Provide the (X, Y) coordinate of the cell's center where the given text is located.  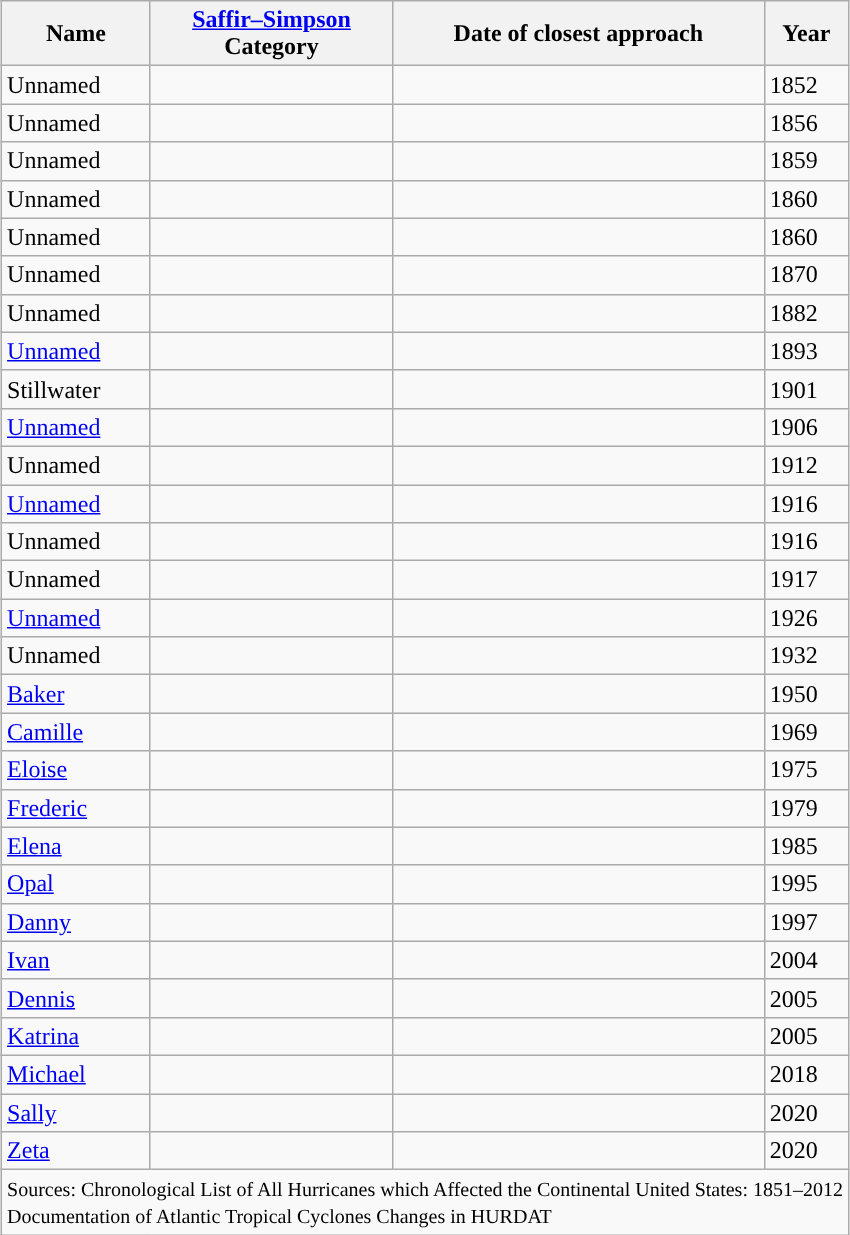
Elena (76, 846)
Year (806, 34)
Ivan (76, 960)
1917 (806, 580)
1950 (806, 694)
1893 (806, 351)
1906 (806, 427)
Camille (76, 732)
1979 (806, 808)
2004 (806, 960)
1882 (806, 313)
Sally (76, 1113)
1995 (806, 884)
1870 (806, 275)
1932 (806, 656)
1969 (806, 732)
1852 (806, 85)
1912 (806, 465)
1901 (806, 389)
Name (76, 34)
Michael (76, 1074)
Danny (76, 922)
1975 (806, 770)
Katrina (76, 1036)
Date of closest approach (579, 34)
Opal (76, 884)
1859 (806, 161)
Eloise (76, 770)
Dennis (76, 998)
1997 (806, 922)
1856 (806, 123)
1985 (806, 846)
Baker (76, 694)
Frederic (76, 808)
1926 (806, 618)
Zeta (76, 1151)
Stillwater (76, 389)
Saffir–SimpsonCategory (271, 34)
2018 (806, 1074)
